Determine the [X, Y] coordinate at the center of the cell enclosing the given text.  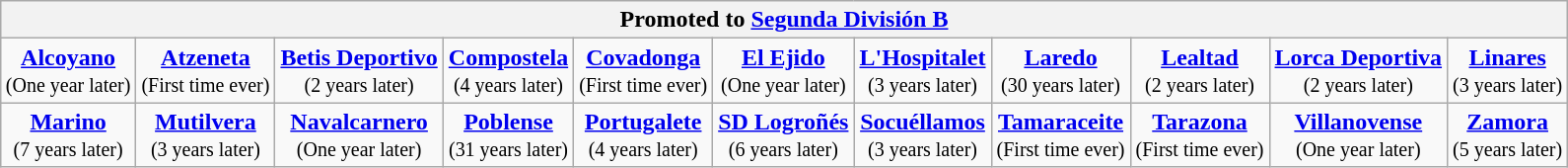
Poblense(31 years later) [508, 134]
Tamaraceite(First time ever) [1061, 134]
Covadonga(First time ever) [643, 71]
Tarazona(First time ever) [1199, 134]
Promoted to Segunda División B [783, 20]
Betis Deportivo(2 years later) [359, 71]
Lorca Deportiva(2 years later) [1359, 71]
El Ejido(One year later) [783, 71]
Portugalete(4 years later) [643, 134]
Marino(7 years later) [68, 134]
Villanovense(One year later) [1359, 134]
Mutilvera(3 years later) [205, 134]
SD Logroñés(6 years later) [783, 134]
Lealtad(2 years later) [1199, 71]
Laredo(30 years later) [1061, 71]
Socuéllamos(3 years later) [923, 134]
Linares(3 years later) [1508, 71]
Navalcarnero(One year later) [359, 134]
Alcoyano(One year later) [68, 71]
L'Hospitalet(3 years later) [923, 71]
Atzeneta(First time ever) [205, 71]
Zamora(5 years later) [1508, 134]
Compostela(4 years later) [508, 71]
